Locate the cell with the specified text and output its [X, Y] center coordinate. 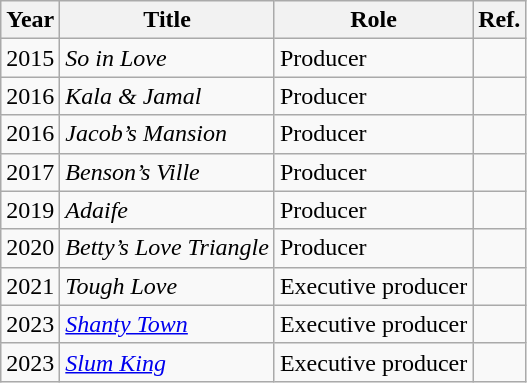
Tough Love [168, 286]
2020 [30, 248]
Slum King [168, 362]
Kala & Jamal [168, 96]
Adaife [168, 210]
2015 [30, 58]
2019 [30, 210]
Ref. [500, 20]
Title [168, 20]
Role [373, 20]
Jacob’s Mansion [168, 134]
2017 [30, 172]
So in Love [168, 58]
2021 [30, 286]
Year [30, 20]
Betty’s Love Triangle [168, 248]
Benson’s Ville [168, 172]
Shanty Town [168, 324]
